Determine the [x, y] coordinate at the center of the cell enclosing the given text.  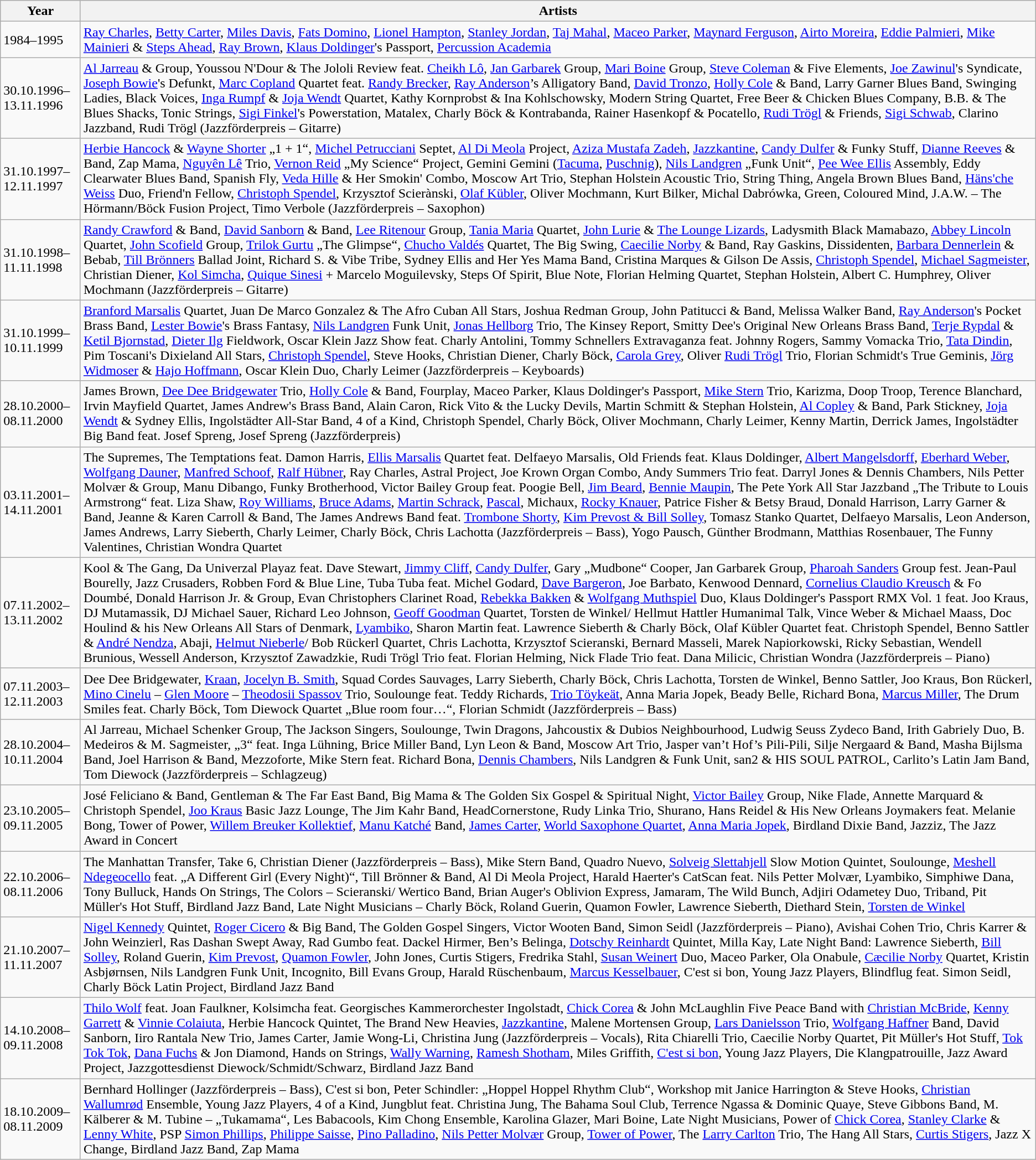
28.10.2004–10.11.2004 [41, 752]
14.10.2008–09.11.2008 [41, 1038]
30.10.1996–13.11.1996 [41, 98]
1984–1995 [41, 40]
07.11.2003–12.11.2003 [41, 693]
31.10.1999–10.11.1999 [41, 340]
21.10.2007–11.11.2007 [41, 957]
23.10.2005–09.11.2005 [41, 818]
Artists [558, 11]
28.10.2000–08.11.2000 [41, 414]
31.10.1998–11.11.1998 [41, 260]
18.10.2009–08.11.2009 [41, 1119]
Year [41, 11]
07.11.2002–13.11.2002 [41, 613]
22.10.2006–08.11.2006 [41, 884]
03.11.2001–14.11.2001 [41, 502]
31.10.1997–12.11.1997 [41, 179]
